Output the [X, Y] coordinate of the center of the cell containing the given text.  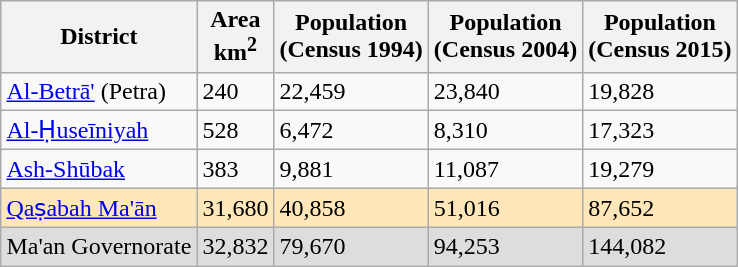
Qaṣabah Ma'ān [99, 208]
528 [236, 130]
87,652 [660, 208]
17,323 [660, 130]
9,881 [351, 169]
11,087 [505, 169]
240 [236, 91]
79,670 [351, 247]
8,310 [505, 130]
383 [236, 169]
Population(Census 2015) [660, 37]
Al-Betrā' (Petra) [99, 91]
District [99, 37]
Al-Ḥuseīniyah [99, 130]
Areakm2 [236, 37]
40,858 [351, 208]
19,828 [660, 91]
32,832 [236, 247]
22,459 [351, 91]
Ash-Shūbak [99, 169]
144,082 [660, 247]
Population(Census 2004) [505, 37]
94,253 [505, 247]
31,680 [236, 208]
Ma'an Governorate [99, 247]
51,016 [505, 208]
Population(Census 1994) [351, 37]
6,472 [351, 130]
23,840 [505, 91]
19,279 [660, 169]
